Output the [x, y] coordinate of the center of the cell containing the given text.  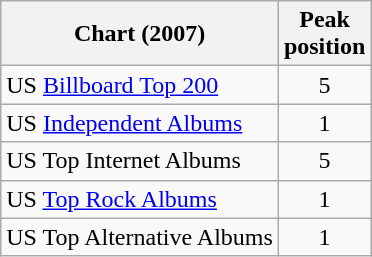
US Top Internet Albums [140, 161]
US Billboard Top 200 [140, 85]
US Top Rock Albums [140, 199]
Peakposition [324, 34]
Chart (2007) [140, 34]
US Independent Albums [140, 123]
US Top Alternative Albums [140, 237]
